For the text-containing cell, return its midpoint in [x, y] coordinate format. 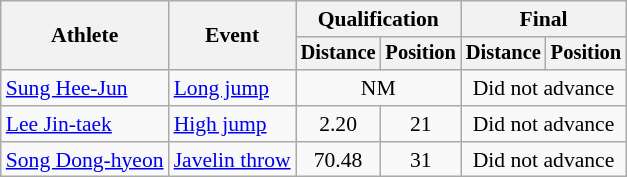
Final [544, 19]
Lee Jin-taek [85, 124]
2.20 [338, 124]
Sung Hee-Jun [85, 88]
Event [232, 36]
High jump [232, 124]
NM [378, 88]
Qualification [378, 19]
Long jump [232, 88]
21 [421, 124]
Athlete [85, 36]
